Determine the [X, Y] coordinate at the center of the cell enclosing the given text.  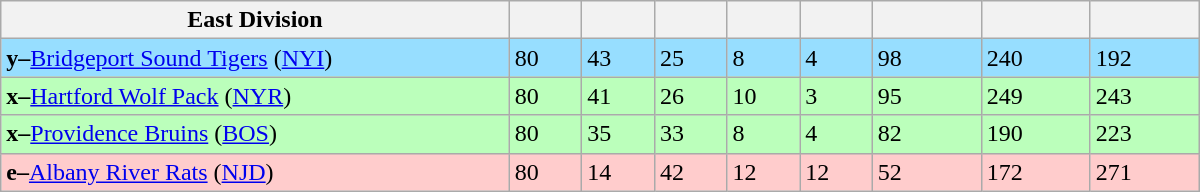
14 [618, 172]
3 [836, 96]
249 [1036, 96]
35 [618, 134]
82 [926, 134]
26 [690, 96]
43 [618, 58]
240 [1036, 58]
y–Bridgeport Sound Tigers (NYI) [255, 58]
190 [1036, 134]
172 [1036, 172]
10 [764, 96]
x–Hartford Wolf Pack (NYR) [255, 96]
East Division [255, 20]
42 [690, 172]
243 [1144, 96]
e–Albany River Rats (NJD) [255, 172]
98 [926, 58]
25 [690, 58]
x–Providence Bruins (BOS) [255, 134]
41 [618, 96]
271 [1144, 172]
95 [926, 96]
52 [926, 172]
33 [690, 134]
192 [1144, 58]
223 [1144, 134]
